Locate the cell with the specified text and output its [X, Y] center coordinate. 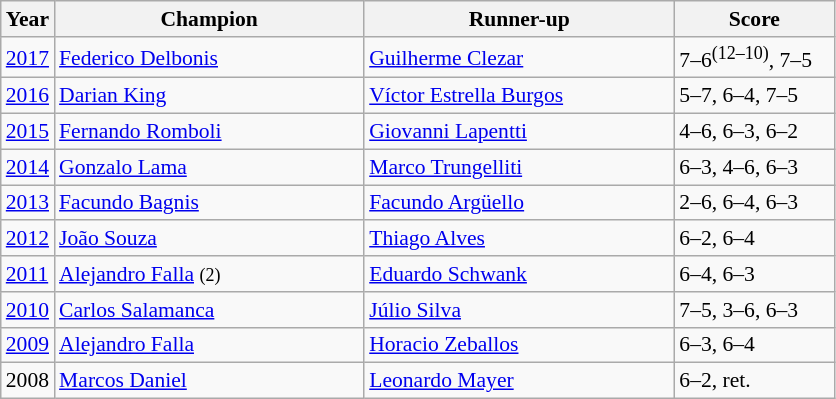
Giovanni Lapentti [519, 132]
Guilherme Clezar [519, 58]
2014 [28, 167]
2008 [28, 381]
4–6, 6–3, 6–2 [754, 132]
Alejandro Falla (2) [209, 274]
Leonardo Mayer [519, 381]
6–2, ret. [754, 381]
2012 [28, 239]
Thiago Alves [519, 239]
2011 [28, 274]
Carlos Salamanca [209, 310]
6–3, 4–6, 6–3 [754, 167]
6–2, 6–4 [754, 239]
2009 [28, 345]
Eduardo Schwank [519, 274]
7–6(12–10), 7–5 [754, 58]
Marcos Daniel [209, 381]
Runner-up [519, 19]
2010 [28, 310]
5–7, 6–4, 7–5 [754, 96]
2015 [28, 132]
João Souza [209, 239]
Facundo Bagnis [209, 203]
Víctor Estrella Burgos [519, 96]
Fernando Romboli [209, 132]
Gonzalo Lama [209, 167]
Year [28, 19]
Júlio Silva [519, 310]
6–4, 6–3 [754, 274]
7–5, 3–6, 6–3 [754, 310]
Score [754, 19]
Darian King [209, 96]
Marco Trungelliti [519, 167]
Horacio Zeballos [519, 345]
Alejandro Falla [209, 345]
Facundo Argüello [519, 203]
2017 [28, 58]
2013 [28, 203]
2016 [28, 96]
2–6, 6–4, 6–3 [754, 203]
Champion [209, 19]
6–3, 6–4 [754, 345]
Federico Delbonis [209, 58]
